Extract the [X, Y] coordinate from the center of the cell holding the provided text.  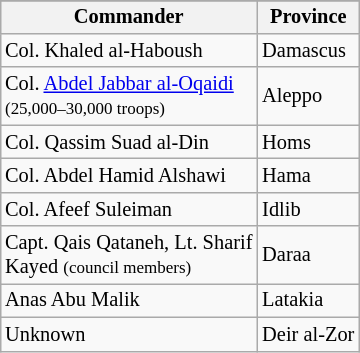
Deir al-Zor [308, 334]
Commander [128, 17]
Idlib [308, 209]
Latakia [308, 301]
Homs [308, 142]
Damascus [308, 51]
Aleppo [308, 96]
Unknown [128, 334]
Capt. Qais Qataneh, Lt. Sharif Kayed (council members) [128, 255]
Province [308, 17]
Col. Abdel Hamid Alshawi [128, 176]
Col. Abdel Jabbar al-Oqaidi (25,000–30,000 troops) [128, 96]
Col. Khaled al-Haboush [128, 51]
Hama [308, 176]
Daraa [308, 255]
Col. Afeef Suleiman [128, 209]
Col. Qassim Suad al-Din [128, 142]
Anas Abu Malik [128, 301]
